Pinpoint the cell where the given text exists, returning its (x, y) midpoint coordinate. 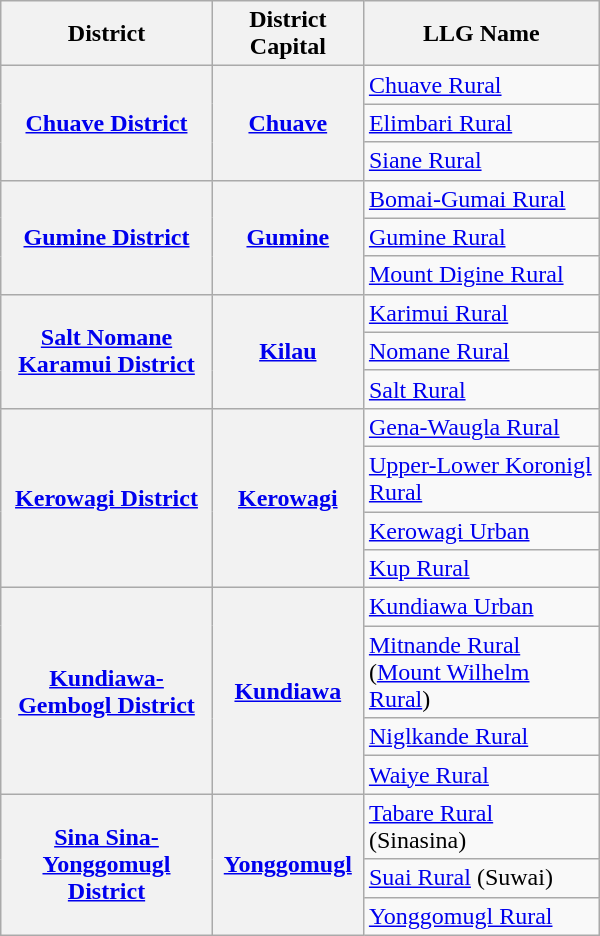
Sina Sina-Yonggomugl District (107, 864)
Karimui Rural (481, 313)
Siane Rural (481, 161)
Chuave District (107, 123)
Kundiawa (288, 691)
Gumine District (107, 237)
Kilau (288, 351)
Nomane Rural (481, 351)
Kundiawa Urban (481, 607)
Salt Rural (481, 389)
Salt Nomane Karamui District (107, 351)
District Capital (288, 34)
Yonggomugl (288, 864)
Kup Rural (481, 569)
Kerowagi (288, 498)
Mitnande Rural (Mount Wilhelm Rural) (481, 672)
Niglkande Rural (481, 737)
Suai Rural (Suwai) (481, 878)
Chuave (288, 123)
Waiye Rural (481, 775)
Gumine (288, 237)
Elimbari Rural (481, 123)
LLG Name (481, 34)
Mount Digine Rural (481, 275)
Gena-Waugla Rural (481, 427)
Kundiawa-Gembogl District (107, 691)
Gumine Rural (481, 237)
District (107, 34)
Bomai-Gumai Rural (481, 199)
Chuave Rural (481, 85)
Tabare Rural (Sinasina) (481, 826)
Yonggomugl Rural (481, 916)
Upper-Lower Koronigl Rural (481, 478)
Kerowagi Urban (481, 531)
Kerowagi District (107, 498)
